Detect which cell encompasses the target text, then output its [x, y] center coordinate. 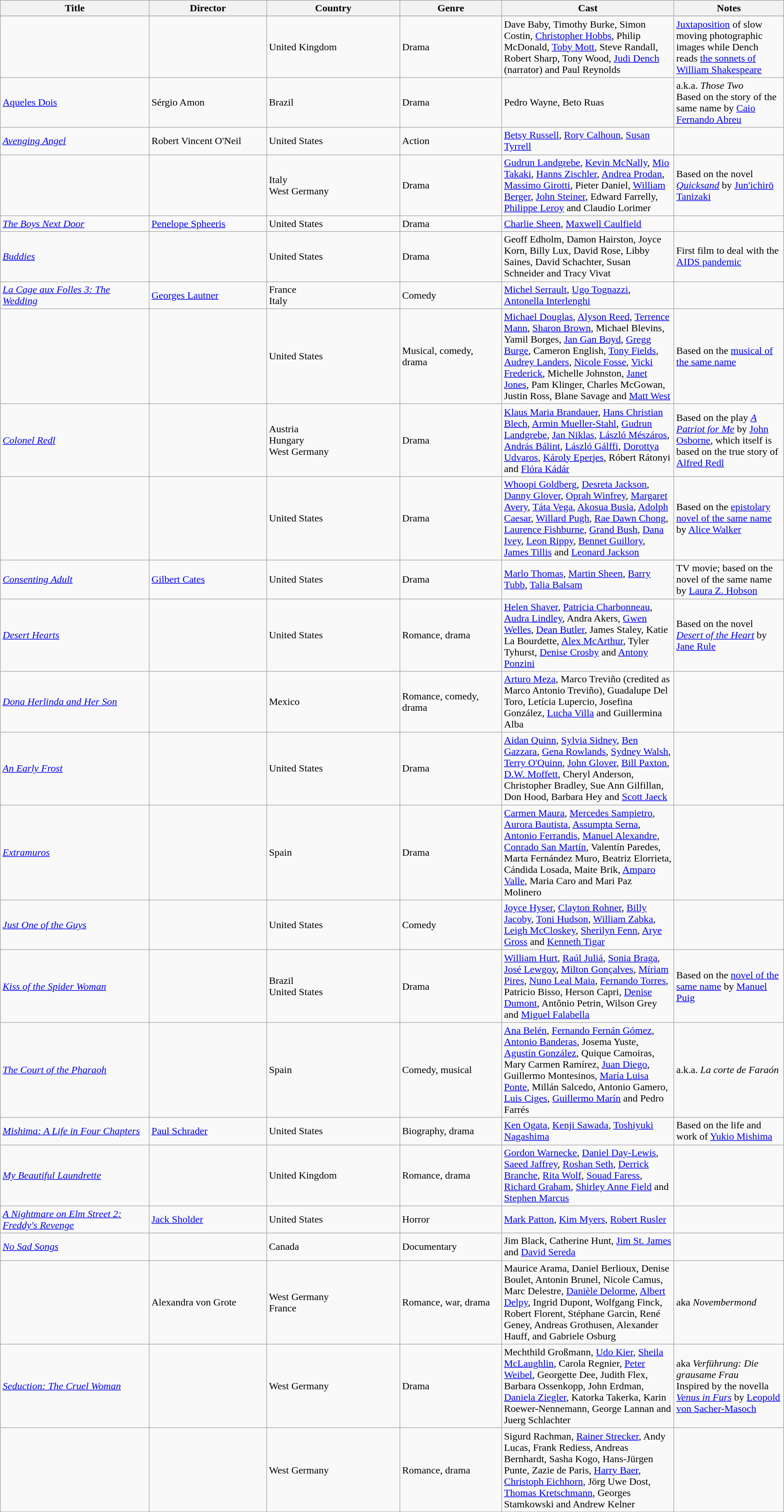
Geoff Edholm, Damon Hairston, Joyce Korn, Billy Lux, David Rose, Libby Saines, David Schachter, Susan Schneider and Tracy Vivat [588, 256]
Charlie Sheen, Maxwell Caulfield [588, 224]
Extramuros [75, 853]
Based on the life and work of Yukio Mishima [729, 1131]
Seduction: The Cruel Woman [75, 1386]
Buddies [75, 256]
Marlo Thomas, Martin Sheen, Barry Tubb, Talia Balsam [588, 579]
Sérgio Amon [208, 102]
A Nightmare on Elm Street 2: Freddy's Revenge [75, 1220]
Country [333, 8]
Alexandra von Grote [208, 1302]
Genre [451, 8]
Consenting Adult [75, 579]
Michel Serrault, Ugo Tognazzi, Antonella Interlenghi [588, 295]
Based on the play A Patriot for Me by John Osborne, which itself is based on the true story of Alfred Redl [729, 440]
Joyce Hyser, Clayton Rohner, Billy Jacoby, Toni Hudson, William Zabka, Leigh McCloskey, Sherilyn Fenn, Arye Gross and Kenneth Tigar [588, 925]
aka Novembermond [729, 1302]
My Beautiful Laundrette [75, 1175]
Brazil [333, 102]
Avenging Angel [75, 141]
aka Verführung: Die grausame FrauInspired by the novella Venus in Furs by Leopold von Sacher-Masoch [729, 1386]
Kiss of the Spider Woman [75, 986]
Betsy Russell, Rory Calhoun, Susan Tyrrell [588, 141]
First film to deal with the AIDS pandemic [729, 256]
Paul Schrader [208, 1131]
Robert Vincent O'Neil [208, 141]
Based on the novel Desert of the Heart by Jane Rule [729, 635]
Penelope Spheeris [208, 224]
Action [451, 141]
Biography, drama [451, 1131]
Mexico [333, 702]
Documentary [451, 1246]
Romance, war, drama [451, 1302]
Title [75, 8]
Comedy, musical [451, 1070]
No Sad Songs [75, 1246]
Georges Lautner [208, 295]
Mishima: A Life in Four Chapters [75, 1131]
Notes [729, 8]
FranceItaly [333, 295]
Pedro Wayne, Beto Ruas [588, 102]
An Early Frost [75, 769]
Romance, comedy, drama [451, 702]
West GermanyFrance [333, 1302]
Juxtaposition of slow moving photographic images while Dench reads the sonnets of William Shakespeare [729, 47]
Based on the musical of the same name [729, 356]
Director [208, 8]
Jim Black, Catherine Hunt, Jim St. James and David Sereda [588, 1246]
Horror [451, 1220]
ItalyWest Germany [333, 185]
Cast [588, 8]
Desert Hearts [75, 635]
Colonel Redl [75, 440]
Based on the novel Quicksand by Jun'ichirō Tanizaki [729, 185]
BrazilUnited States [333, 986]
Based on the novel of the same name by Manuel Puig [729, 986]
Musical, comedy, drama [451, 356]
Jack Sholder [208, 1220]
The Court of the Pharaoh [75, 1070]
The Boys Next Door [75, 224]
Mark Patton, Kim Myers, Robert Rusler [588, 1220]
Gilbert Cates [208, 579]
a.k.a. Those TwoBased on the story of the same name by Caio Fernando Abreu [729, 102]
a.k.a. La corte de Faraón [729, 1070]
Just One of the Guys [75, 925]
La Cage aux Folles 3: The Wedding [75, 295]
Dona Herlinda and Her Son [75, 702]
Aqueles Dois [75, 102]
Based on the epistolary novel of the same name by Alice Walker [729, 518]
Canada [333, 1246]
Ken Ogata, Kenji Sawada, Toshiyuki Nagashima [588, 1131]
AustriaHungaryWest Germany [333, 440]
TV movie; based on the novel of the same name by Laura Z. Hobson [729, 579]
